Determine the [X, Y] coordinate at the center of the cell enclosing the given text.  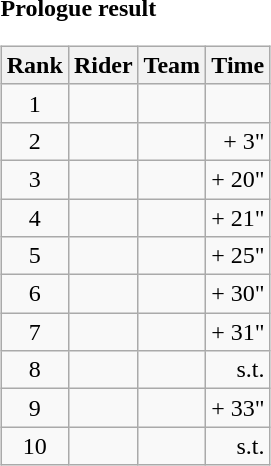
+ 31" [238, 332]
2 [34, 141]
Team [172, 65]
+ 25" [238, 256]
+ 30" [238, 294]
7 [34, 332]
3 [34, 179]
6 [34, 294]
8 [34, 370]
1 [34, 103]
Rank [34, 65]
+ 21" [238, 217]
10 [34, 446]
+ 33" [238, 408]
5 [34, 256]
4 [34, 217]
Time [238, 65]
+ 3" [238, 141]
Rider [103, 65]
9 [34, 408]
+ 20" [238, 179]
